Find where the given text appears and provide that cell's center as [x, y] coordinate. 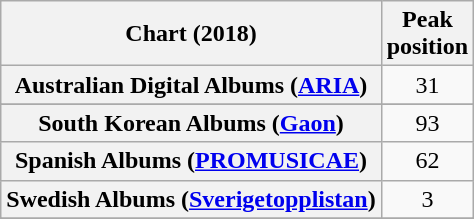
Spanish Albums (PROMUSICAE) [191, 161]
62 [427, 161]
93 [427, 123]
Swedish Albums (Sverigetopplistan) [191, 199]
3 [427, 199]
South Korean Albums (Gaon) [191, 123]
Australian Digital Albums (ARIA) [191, 85]
Chart (2018) [191, 34]
31 [427, 85]
Peak position [427, 34]
